Detect which cell encompasses the target text, then output its [x, y] center coordinate. 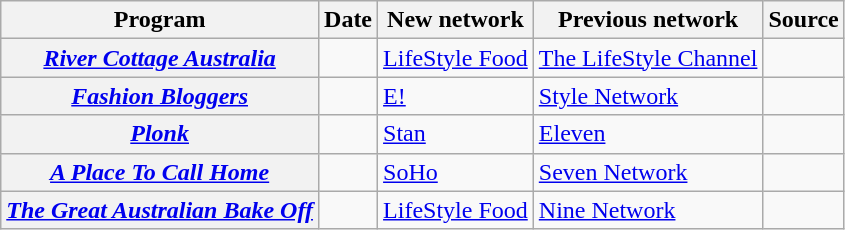
Stan [456, 134]
Program [160, 20]
River Cottage Australia [160, 58]
Nine Network [648, 210]
The Great Australian Bake Off [160, 210]
Eleven [648, 134]
Plonk [160, 134]
SoHo [456, 172]
Source [804, 20]
Previous network [648, 20]
Seven Network [648, 172]
Fashion Bloggers [160, 96]
E! [456, 96]
The LifeStyle Channel [648, 58]
A Place To Call Home [160, 172]
Style Network [648, 96]
New network [456, 20]
Date [348, 20]
